Return [x, y] of the center of cell containing provided text 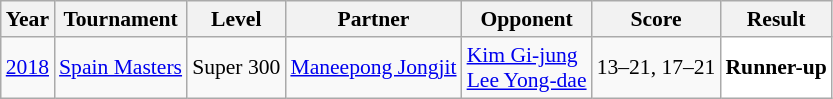
Spain Masters [120, 68]
Opponent [527, 19]
Maneepong Jongjit [373, 68]
Year [28, 19]
Score [656, 19]
Partner [373, 19]
Kim Gi-jung Lee Yong-dae [527, 68]
2018 [28, 68]
Result [776, 19]
Level [236, 19]
Runner-up [776, 68]
Super 300 [236, 68]
Tournament [120, 19]
13–21, 17–21 [656, 68]
